For the text-containing cell, return its midpoint in [X, Y] coordinate format. 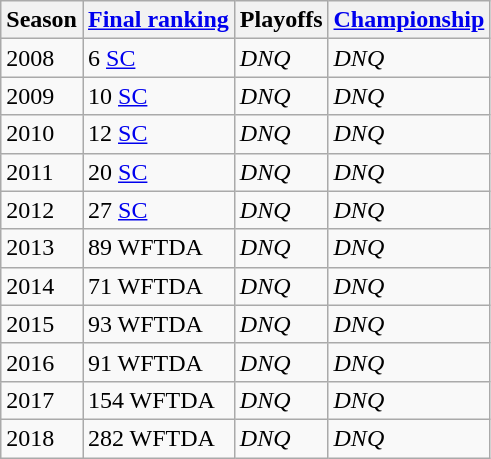
Season [42, 20]
2011 [42, 172]
6 SC [158, 58]
89 WFTDA [158, 248]
282 WFTDA [158, 438]
2016 [42, 362]
2008 [42, 58]
Championship [409, 20]
2013 [42, 248]
2012 [42, 210]
Final ranking [158, 20]
2014 [42, 286]
2017 [42, 400]
71 WFTDA [158, 286]
2015 [42, 324]
12 SC [158, 134]
91 WFTDA [158, 362]
Playoffs [281, 20]
20 SC [158, 172]
2010 [42, 134]
2018 [42, 438]
154 WFTDA [158, 400]
93 WFTDA [158, 324]
10 SC [158, 96]
2009 [42, 96]
27 SC [158, 210]
